Determine the [X, Y] coordinate at the center of the cell enclosing the given text.  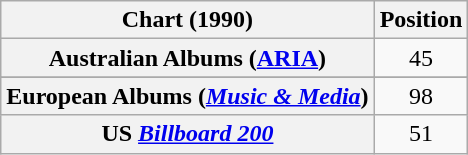
European Albums (Music & Media) [188, 96]
45 [421, 58]
Australian Albums (ARIA) [188, 58]
Position [421, 20]
98 [421, 96]
51 [421, 134]
Chart (1990) [188, 20]
US Billboard 200 [188, 134]
